Extract the (x, y) coordinate from the center of the cell holding the provided text.  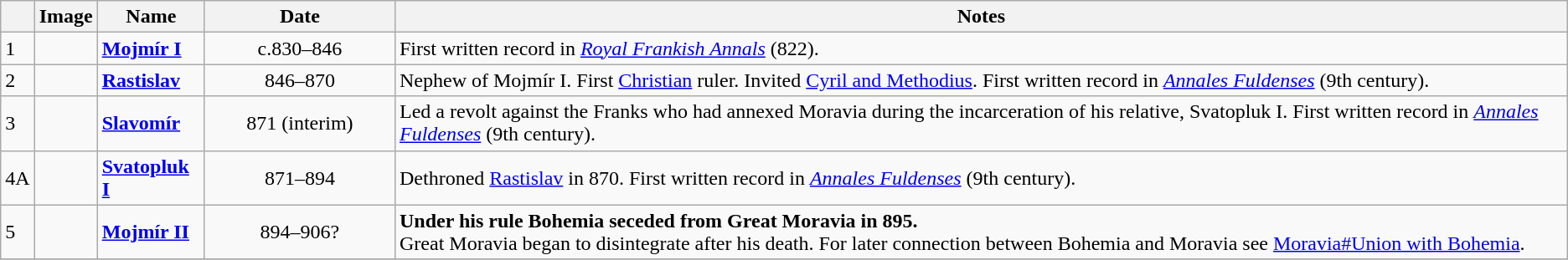
Name (151, 17)
1 (18, 48)
First written record in Royal Frankish Annals (822). (981, 48)
Mojmír II (151, 232)
Rastislav (151, 80)
894–906? (300, 232)
Nephew of Mojmír I. First Christian ruler. Invited Cyril and Methodius. First written record in Annales Fuldenses (9th century). (981, 80)
Mojmír I (151, 48)
Svatopluk I (151, 177)
5 (18, 232)
c.830–846 (300, 48)
3 (18, 124)
871 (interim) (300, 124)
Slavomír (151, 124)
Date (300, 17)
846–870 (300, 80)
Notes (981, 17)
Dethroned Rastislav in 870. First written record in Annales Fuldenses (9th century). (981, 177)
Image (65, 17)
4A (18, 177)
871–894 (300, 177)
2 (18, 80)
